From the cell containing the given text, extract its center point as (x, y) coordinate. 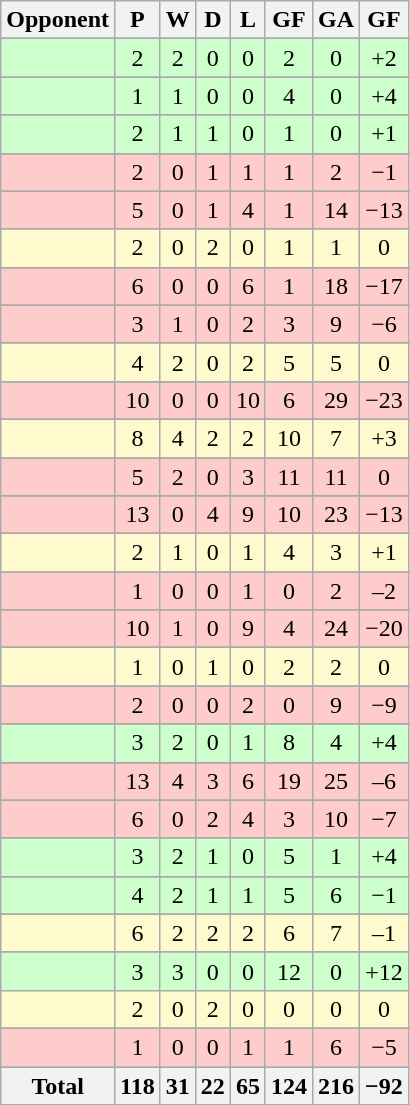
−9 (384, 705)
GA (336, 20)
−5 (384, 1047)
19 (288, 781)
29 (336, 400)
24 (336, 629)
65 (248, 1085)
P (138, 20)
−92 (384, 1085)
−7 (384, 819)
D (212, 20)
18 (336, 286)
Total (58, 1085)
216 (336, 1085)
23 (336, 515)
31 (178, 1085)
L (248, 20)
12 (288, 971)
−6 (384, 324)
Opponent (58, 20)
−17 (384, 286)
118 (138, 1085)
–1 (384, 933)
−20 (384, 629)
25 (336, 781)
+2 (384, 58)
14 (336, 210)
22 (212, 1085)
+3 (384, 438)
–6 (384, 781)
−23 (384, 400)
124 (288, 1085)
W (178, 20)
–2 (384, 591)
+12 (384, 971)
